For the text-containing cell, return its midpoint in (x, y) coordinate format. 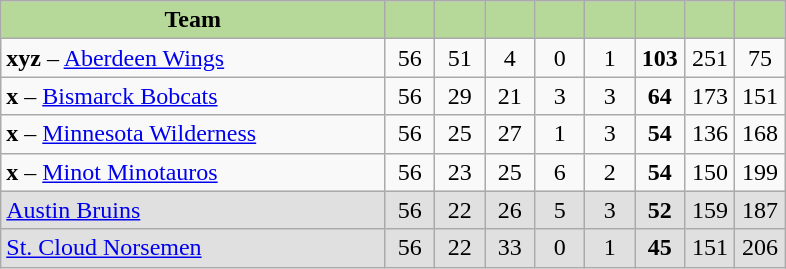
5 (560, 210)
45 (660, 248)
Team (193, 20)
33 (510, 248)
26 (510, 210)
136 (710, 134)
159 (710, 210)
x – Minot Minotauros (193, 172)
206 (760, 248)
75 (760, 58)
29 (460, 96)
21 (510, 96)
27 (510, 134)
6 (560, 172)
251 (710, 58)
xyz – Aberdeen Wings (193, 58)
199 (760, 172)
52 (660, 210)
23 (460, 172)
St. Cloud Norsemen (193, 248)
Austin Bruins (193, 210)
173 (710, 96)
187 (760, 210)
4 (510, 58)
x – Bismarck Bobcats (193, 96)
168 (760, 134)
103 (660, 58)
64 (660, 96)
2 (610, 172)
150 (710, 172)
51 (460, 58)
x – Minnesota Wilderness (193, 134)
